For the text-containing cell, return its midpoint in (x, y) coordinate format. 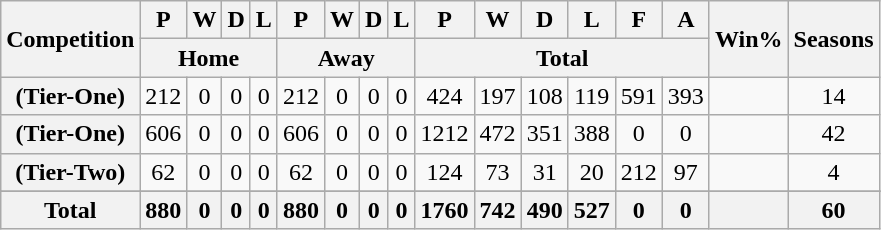
60 (834, 210)
1760 (444, 210)
393 (686, 96)
351 (544, 134)
197 (498, 96)
124 (444, 172)
73 (498, 172)
Competition (70, 39)
591 (638, 96)
490 (544, 210)
108 (544, 96)
97 (686, 172)
F (638, 20)
20 (592, 172)
1212 (444, 134)
31 (544, 172)
119 (592, 96)
4 (834, 172)
Seasons (834, 39)
Home (209, 58)
42 (834, 134)
Win% (748, 39)
527 (592, 210)
Away (346, 58)
742 (498, 210)
14 (834, 96)
424 (444, 96)
(Tier-Two) (70, 172)
388 (592, 134)
A (686, 20)
472 (498, 134)
